Pinpoint the cell where the given text exists, returning its [x, y] midpoint coordinate. 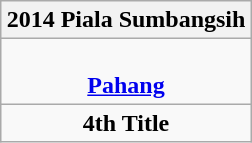
4th Title [126, 123]
2014 Piala Sumbangsih [126, 20]
Pahang [126, 72]
